Capture the cell that displays the provided text and extract its (x, y) central coordinate. 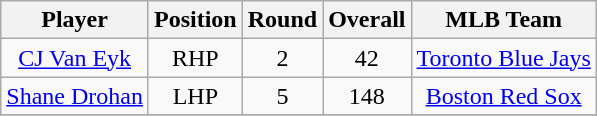
Toronto Blue Jays (504, 58)
42 (367, 58)
Shane Drohan (75, 96)
148 (367, 96)
2 (282, 58)
RHP (195, 58)
CJ Van Eyk (75, 58)
Player (75, 20)
Round (282, 20)
5 (282, 96)
Position (195, 20)
Overall (367, 20)
Boston Red Sox (504, 96)
MLB Team (504, 20)
LHP (195, 96)
